Identify which cell holds the provided text, then report its [X, Y] central coordinate. 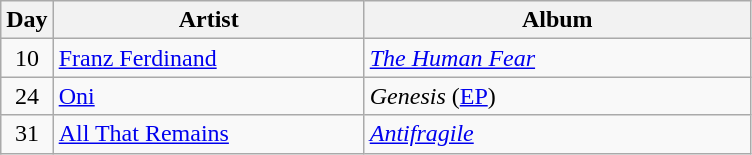
Genesis (EP) [557, 96]
All That Remains [208, 134]
Antifragile [557, 134]
Day [27, 20]
Album [557, 20]
Franz Ferdinand [208, 58]
24 [27, 96]
31 [27, 134]
10 [27, 58]
The Human Fear [557, 58]
Oni [208, 96]
Artist [208, 20]
